Determine the [x, y] coordinate at the center of the cell enclosing the given text.  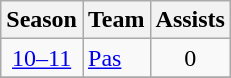
Pas [116, 58]
Season [42, 20]
0 [190, 58]
Assists [190, 20]
Team [116, 20]
10–11 [42, 58]
